Search for the cell housing the specified text and yield its (X, Y) center coordinate. 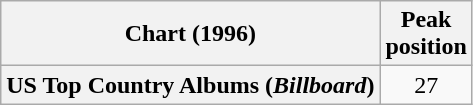
US Top Country Albums (Billboard) (190, 85)
27 (426, 85)
Peak position (426, 34)
Chart (1996) (190, 34)
